Return the [X, Y] coordinate for the center point of the cell that contains the specified text.  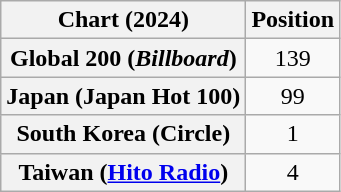
Japan (Japan Hot 100) [124, 96]
1 [293, 134]
Taiwan (Hito Radio) [124, 172]
Chart (2024) [124, 20]
South Korea (Circle) [124, 134]
Global 200 (Billboard) [124, 58]
99 [293, 96]
4 [293, 172]
139 [293, 58]
Position [293, 20]
